Return (x, y) of the center of cell containing provided text 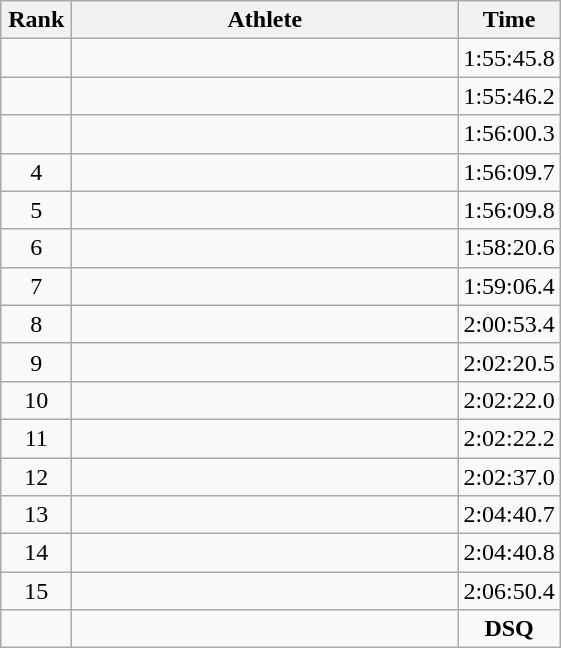
2:00:53.4 (509, 324)
10 (36, 400)
1:56:09.7 (509, 172)
DSQ (509, 629)
2:04:40.8 (509, 553)
Time (509, 20)
1:56:00.3 (509, 134)
2:06:50.4 (509, 591)
14 (36, 553)
5 (36, 210)
2:04:40.7 (509, 515)
2:02:22.0 (509, 400)
9 (36, 362)
2:02:37.0 (509, 477)
1:55:45.8 (509, 58)
4 (36, 172)
Athlete (265, 20)
6 (36, 248)
8 (36, 324)
1:59:06.4 (509, 286)
15 (36, 591)
11 (36, 438)
Rank (36, 20)
1:56:09.8 (509, 210)
2:02:22.2 (509, 438)
12 (36, 477)
2:02:20.5 (509, 362)
7 (36, 286)
1:58:20.6 (509, 248)
1:55:46.2 (509, 96)
13 (36, 515)
